Scan for the cell matching the given text and deliver its [X, Y] coordinate at center. 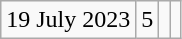
19 July 2023 [68, 20]
5 [148, 20]
